For the text-containing cell, return its midpoint in (x, y) coordinate format. 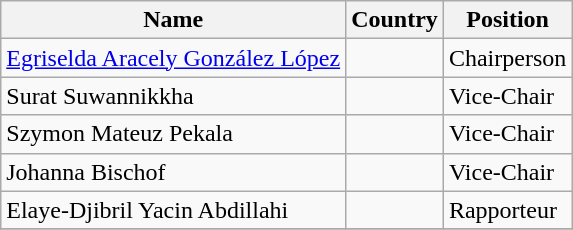
Country (395, 20)
Chairperson (507, 58)
Surat Suwannikkha (174, 96)
Johanna Bischof (174, 172)
Position (507, 20)
Szymon Mateuz Pekala (174, 134)
Rapporteur (507, 210)
Name (174, 20)
Egriselda Aracely González López (174, 58)
Elaye-Djibril Yacin Abdillahi (174, 210)
